Identify which cell holds the provided text, then report its [x, y] central coordinate. 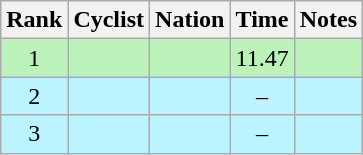
Time [262, 20]
3 [34, 134]
1 [34, 58]
11.47 [262, 58]
Cyclist [109, 20]
Rank [34, 20]
2 [34, 96]
Nation [190, 20]
Notes [328, 20]
